Find where the given text appears and provide that cell's center as [x, y] coordinate. 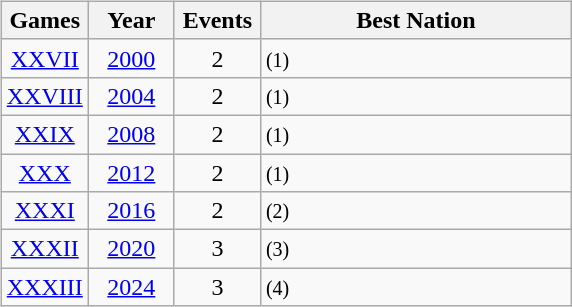
XXX [44, 173]
(3) [416, 249]
2020 [131, 249]
(2) [416, 211]
2012 [131, 173]
XXVIII [44, 96]
XXVII [44, 58]
2008 [131, 134]
Year [131, 20]
XXXII [44, 249]
Best Nation [416, 20]
2016 [131, 211]
2000 [131, 58]
2004 [131, 96]
Games [44, 20]
(4) [416, 287]
XXXI [44, 211]
XXXIII [44, 287]
2024 [131, 287]
Events [217, 20]
XXIX [44, 134]
